Extract the [X, Y] coordinate from the center of the cell holding the provided text.  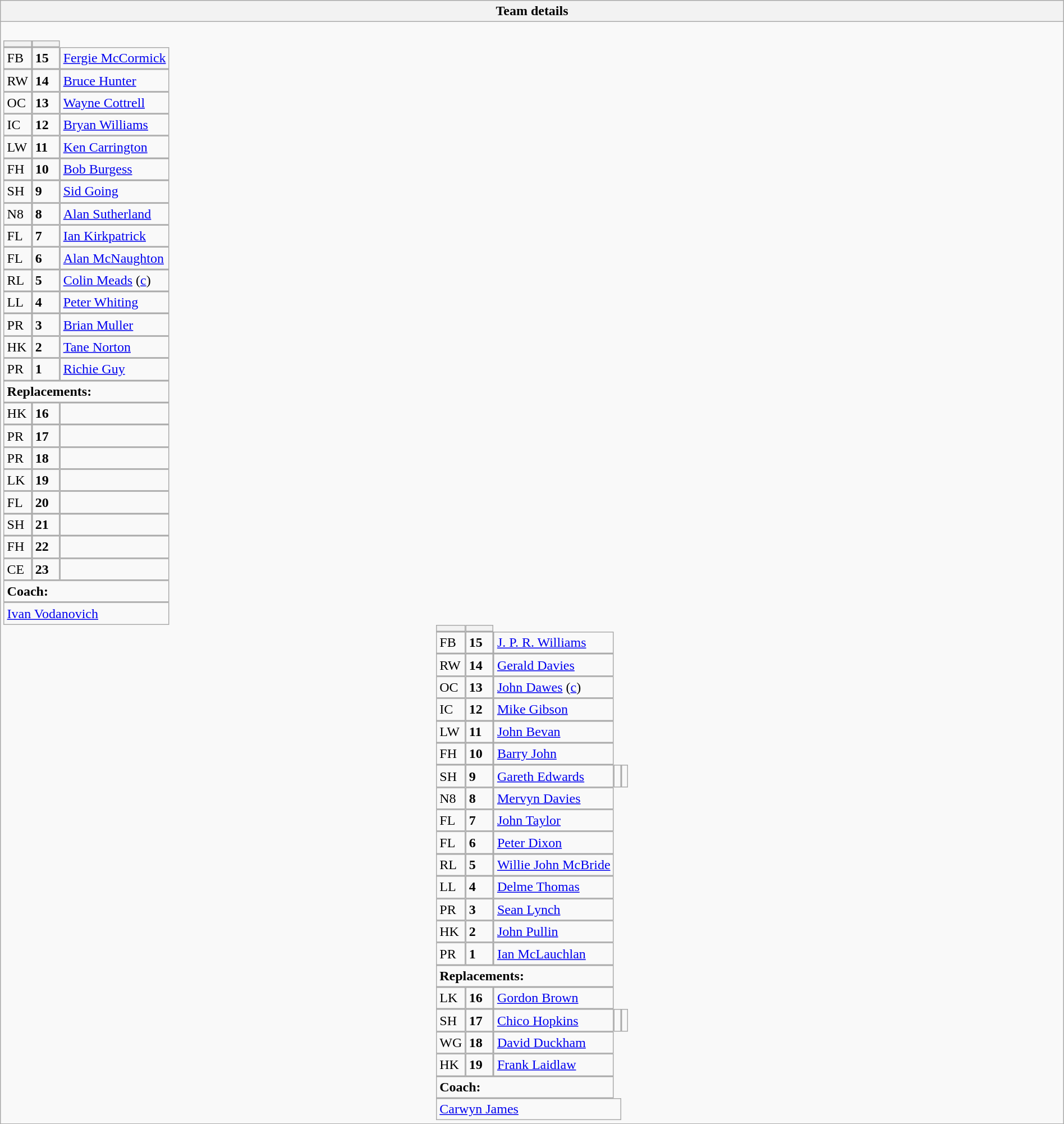
Frank Laidlaw [554, 1065]
Gordon Brown [554, 998]
Peter Whiting [114, 303]
Mike Gibson [554, 710]
Bob Burgess [114, 170]
21 [45, 525]
Ken Carrington [114, 147]
Ivan Vodanovich [86, 614]
Team details [532, 11]
Wayne Cottrell [114, 103]
22 [45, 547]
Barry John [554, 754]
J. P. R. Williams [554, 643]
23 [45, 569]
Gerald Davies [554, 665]
Tane Norton [114, 347]
Bryan Williams [114, 125]
Gareth Edwards [554, 776]
John Pullin [554, 931]
Mervyn Davies [554, 798]
Bruce Hunter [114, 80]
CE [17, 569]
Alan McNaughton [114, 258]
John Dawes (c) [554, 687]
Alan Sutherland [114, 214]
Sid Going [114, 191]
Peter Dixon [554, 843]
WG [451, 1043]
Ian Kirkpatrick [114, 236]
Richie Guy [114, 369]
Colin Meads (c) [114, 281]
John Taylor [554, 821]
Ian McLauchlan [554, 954]
David Duckham [554, 1043]
Carwyn James [529, 1109]
John Bevan [554, 732]
Fergie McCormick [114, 58]
Willie John McBride [554, 865]
Sean Lynch [554, 910]
Brian Muller [114, 325]
Chico Hopkins [554, 1021]
Delme Thomas [554, 887]
20 [45, 502]
